Determine the [x, y] coordinate at the center of the cell enclosing the given text.  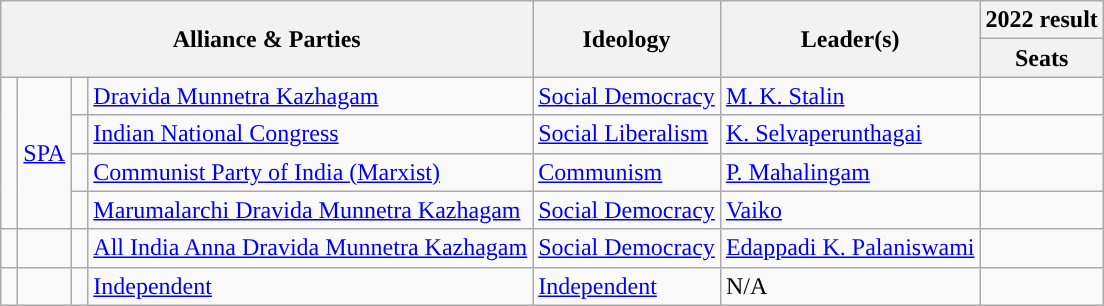
P. Mahalingam [850, 172]
Communist Party of India (Marxist) [310, 172]
M. K. Stalin [850, 96]
Indian National Congress [310, 134]
All India Anna Dravida Munnetra Kazhagam [310, 248]
Dravida Munnetra Kazhagam [310, 96]
Vaiko [850, 210]
Alliance & Parties [267, 39]
SPA [44, 153]
N/A [850, 286]
Communism [627, 172]
Social Liberalism [627, 134]
Ideology [627, 39]
2022 result [1042, 20]
Marumalarchi Dravida Munnetra Kazhagam [310, 210]
K. Selvaperunthagai [850, 134]
Edappadi K. Palaniswami [850, 248]
Seats [1042, 58]
Leader(s) [850, 39]
